Find where the given text appears and provide that cell's center as (x, y) coordinate. 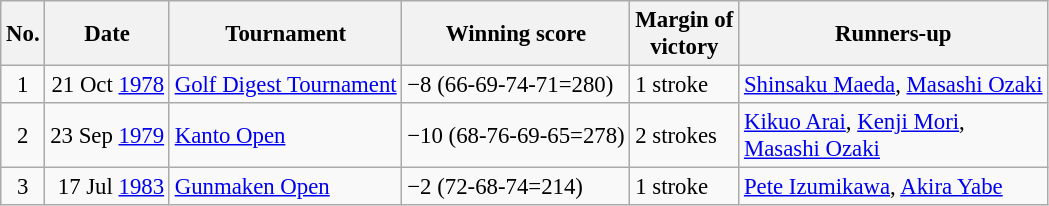
Winning score (516, 34)
Golf Digest Tournament (286, 85)
No. (23, 34)
Gunmaken Open (286, 187)
−10 (68-76-69-65=278) (516, 136)
Date (107, 34)
Shinsaku Maeda, Masashi Ozaki (894, 85)
23 Sep 1979 (107, 136)
Kikuo Arai, Kenji Mori, Masashi Ozaki (894, 136)
Tournament (286, 34)
−8 (66-69-74-71=280) (516, 85)
17 Jul 1983 (107, 187)
Kanto Open (286, 136)
−2 (72-68-74=214) (516, 187)
3 (23, 187)
2 (23, 136)
21 Oct 1978 (107, 85)
Runners-up (894, 34)
2 strokes (684, 136)
Margin ofvictory (684, 34)
Pete Izumikawa, Akira Yabe (894, 187)
1 (23, 85)
